Detect which cell encompasses the target text, then output its [x, y] center coordinate. 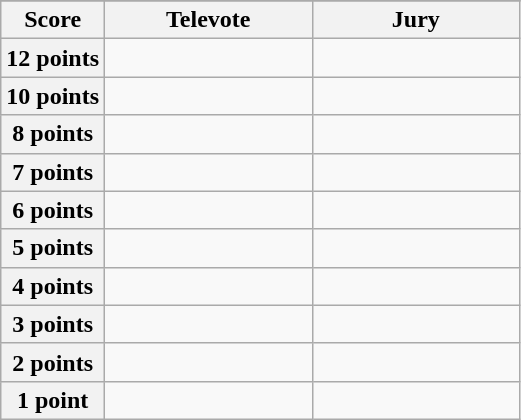
1 point [53, 400]
7 points [53, 172]
10 points [53, 96]
3 points [53, 324]
Jury [416, 20]
2 points [53, 362]
4 points [53, 286]
Televote [209, 20]
Score [53, 20]
8 points [53, 134]
6 points [53, 210]
5 points [53, 248]
12 points [53, 58]
